Detect which cell encompasses the target text, then output its (X, Y) center coordinate. 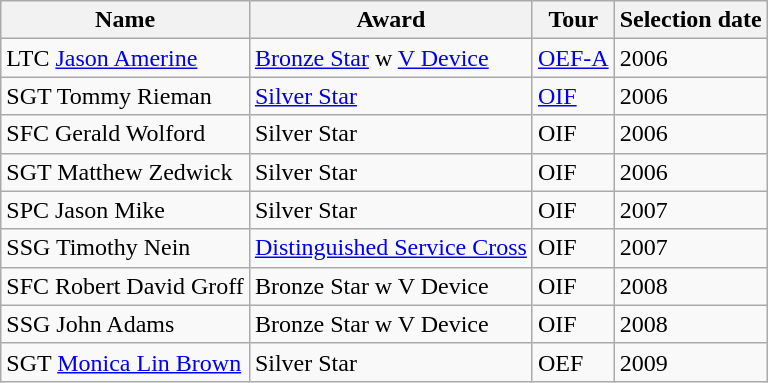
2009 (690, 362)
OEF-A (573, 58)
Selection date (690, 20)
SFC Robert David Groff (126, 286)
LTC Jason Amerine (126, 58)
SSG Timothy Nein (126, 248)
Name (126, 20)
Distinguished Service Cross (390, 248)
SGT Matthew Zedwick (126, 172)
SGT Monica Lin Brown (126, 362)
SPC Jason Mike (126, 210)
SGT Tommy Rieman (126, 96)
SFC Gerald Wolford (126, 134)
SSG John Adams (126, 324)
Award (390, 20)
OEF (573, 362)
Tour (573, 20)
